Locate the cell with the specified text and output its [X, Y] center coordinate. 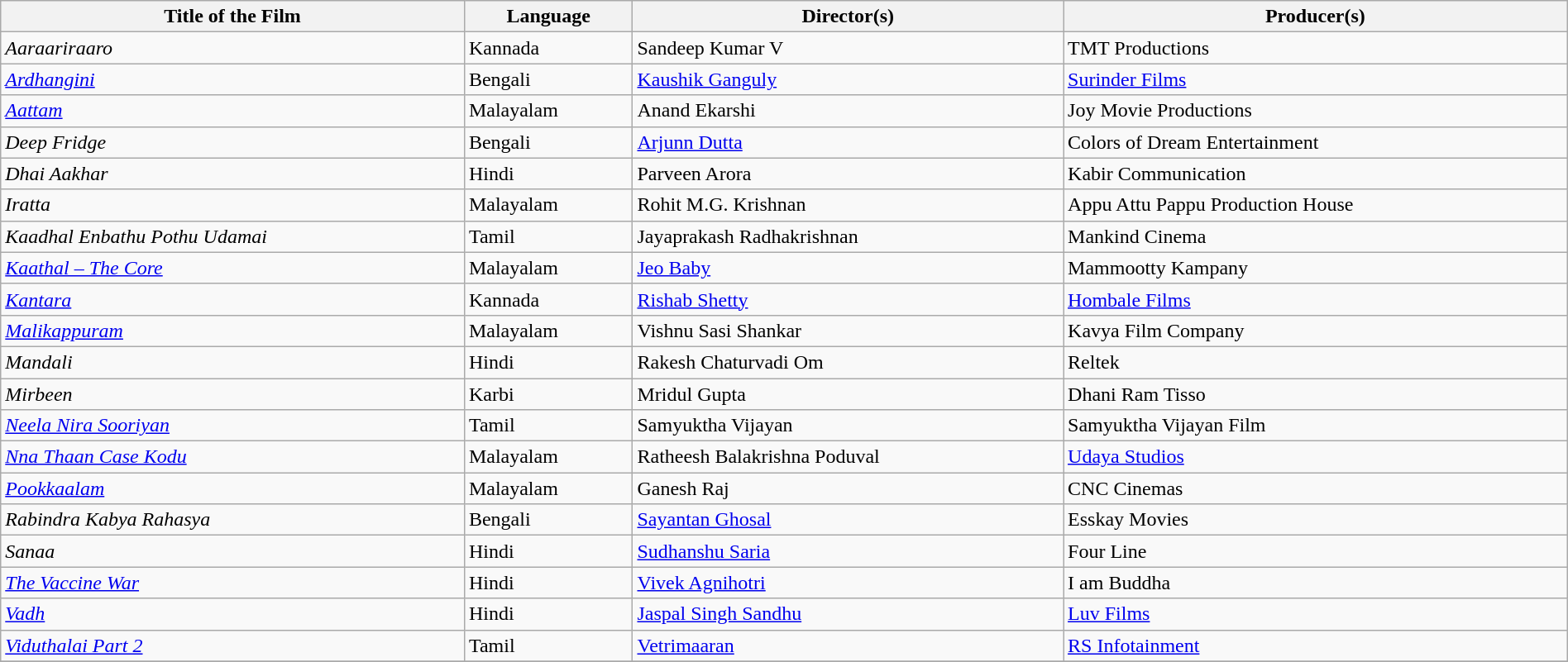
Iratta [233, 205]
The Vaccine War [233, 583]
Pookkaalam [233, 488]
Nna Thaan Case Kodu [233, 457]
Dhai Aakhar [233, 174]
Jaspal Singh Sandhu [849, 614]
Joy Movie Productions [1316, 111]
Samyuktha Vijayan [849, 426]
Malikappuram [233, 331]
Sudhanshu Saria [849, 551]
Sayantan Ghosal [849, 520]
Udaya Studios [1316, 457]
Anand Ekarshi [849, 111]
Kabir Communication [1316, 174]
Rishab Shetty [849, 299]
Sandeep Kumar V [849, 48]
Title of the Film [233, 17]
Dhani Ram Tisso [1316, 394]
Esskay Movies [1316, 520]
Sanaa [233, 551]
Rabindra Kabya Rahasya [233, 520]
Kavya Film Company [1316, 331]
Ganesh Raj [849, 488]
Neela Nira Sooriyan [233, 426]
CNC Cinemas [1316, 488]
Ratheesh Balakrishna Poduval [849, 457]
Hombale Films [1316, 299]
Ardhangini [233, 79]
Jeo Baby [849, 268]
Arjunn Dutta [849, 142]
TMT Productions [1316, 48]
Vivek Agnihotri [849, 583]
Karbi [548, 394]
Jayaprakash Radhakrishnan [849, 236]
Kaadhal Enbathu Pothu Udamai [233, 236]
Rohit M.G. Krishnan [849, 205]
Four Line [1316, 551]
Surinder Films [1316, 79]
Luv Films [1316, 614]
Director(s) [849, 17]
Mridul Gupta [849, 394]
Kantara [233, 299]
Aattam [233, 111]
Colors of Dream Entertainment [1316, 142]
Language [548, 17]
Mankind Cinema [1316, 236]
Parveen Arora [849, 174]
Reltek [1316, 362]
Deep Fridge [233, 142]
I am Buddha [1316, 583]
Kaathal – The Core [233, 268]
Appu Attu Pappu Production House [1316, 205]
Mirbeen [233, 394]
Kaushik Ganguly [849, 79]
Rakesh Chaturvadi Om [849, 362]
Vetrimaaran [849, 645]
Vishnu Sasi Shankar [849, 331]
Mammootty Kampany [1316, 268]
Vadh [233, 614]
Viduthalai Part 2 [233, 645]
RS Infotainment [1316, 645]
Mandali [233, 362]
Samyuktha Vijayan Film [1316, 426]
Aaraariraaro [233, 48]
Producer(s) [1316, 17]
